Capture the cell that displays the provided text and extract its [X, Y] central coordinate. 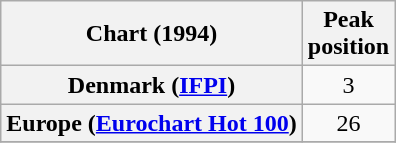
Peakposition [348, 34]
Denmark (IFPI) [152, 85]
3 [348, 85]
Chart (1994) [152, 34]
Europe (Eurochart Hot 100) [152, 123]
26 [348, 123]
